Pinpoint the cell where the given text exists, returning its [x, y] midpoint coordinate. 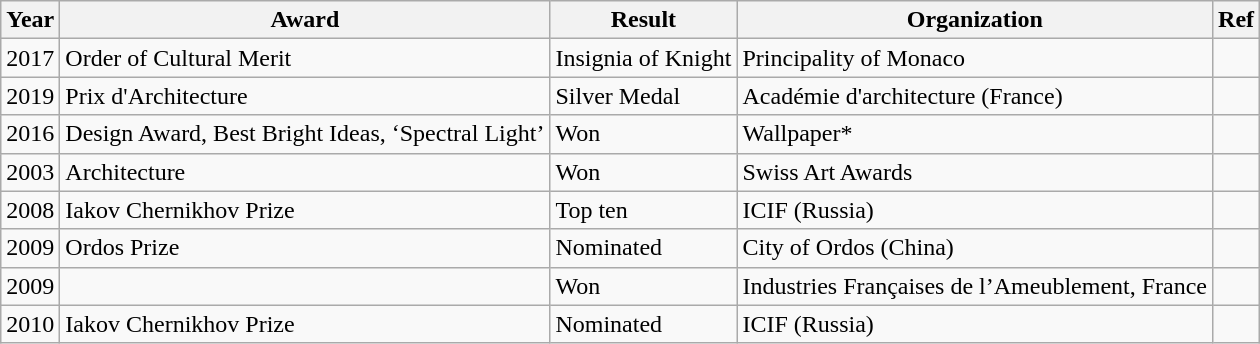
2003 [30, 172]
Architecture [305, 172]
Ordos Prize [305, 248]
Académie d'architecture (France) [975, 96]
2016 [30, 134]
Principality of Monaco [975, 58]
Top ten [644, 210]
Insignia of Knight [644, 58]
Award [305, 20]
Silver Medal [644, 96]
Swiss Art Awards [975, 172]
Design Award, Best Bright Ideas, ‘Spectral Light’ [305, 134]
Organization [975, 20]
Year [30, 20]
Wallpaper* [975, 134]
Result [644, 20]
2008 [30, 210]
Order of Cultural Merit [305, 58]
Ref [1236, 20]
2019 [30, 96]
Prix d'Architecture [305, 96]
2010 [30, 324]
City of Ordos (China) [975, 248]
Industries Françaises de l’Ameublement, France [975, 286]
2017 [30, 58]
